Find where the given text appears and provide that cell's center as (X, Y) coordinate. 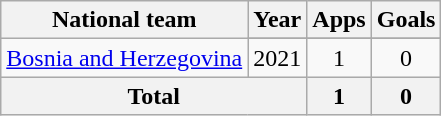
Total (154, 96)
Bosnia and Herzegovina (124, 58)
National team (124, 20)
Apps (339, 20)
Year (278, 20)
2021 (278, 58)
Goals (406, 20)
